Return the [x, y] coordinate for the center point of the cell that contains the specified text.  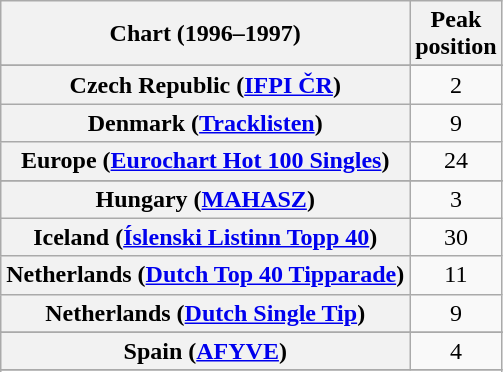
11 [456, 275]
Peakposition [456, 34]
3 [456, 199]
30 [456, 237]
Netherlands (Dutch Single Tip) [206, 313]
Spain (AFYVE) [206, 351]
Chart (1996–1997) [206, 34]
Denmark (Tracklisten) [206, 123]
Hungary (MAHASZ) [206, 199]
Czech Republic (IFPI ČR) [206, 85]
Iceland (Íslenski Listinn Topp 40) [206, 237]
24 [456, 161]
Europe (Eurochart Hot 100 Singles) [206, 161]
2 [456, 85]
4 [456, 351]
Netherlands (Dutch Top 40 Tipparade) [206, 275]
